Detect which cell encompasses the target text, then output its (X, Y) center coordinate. 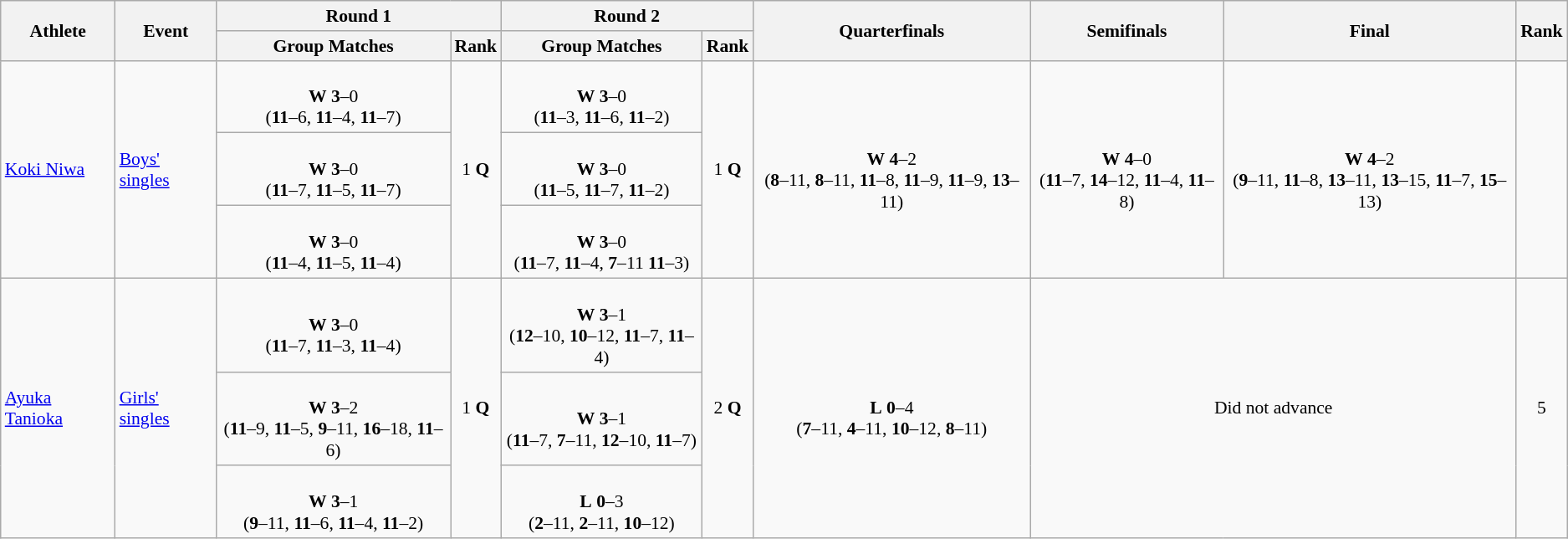
Athlete (59, 30)
W 3–0 (11–7, 11–4, 7–11 11–3) (602, 243)
W 3–0 (11–6, 11–4, 11–7) (334, 97)
W 3–0 (11–5, 11–7, 11–2) (602, 169)
Round 1 (359, 16)
L 0–4 (7–11, 4–11, 10–12, 8–11) (891, 408)
Event (166, 30)
W 3–0 (11–7, 11–3, 11–4) (334, 325)
W 3–0 (11–4, 11–5, 11–4) (334, 243)
W 3–0 (11–7, 11–5, 11–7) (334, 169)
W 3–2 (11–9, 11–5, 9–11, 16–18, 11–6) (334, 418)
W 4–2 (9–11, 11–8, 13–11, 13–15, 11–7, 15–13) (1370, 169)
W 3–1 (9–11, 11–6, 11–4, 11–2) (334, 502)
Did not advance (1273, 408)
2 Q (728, 408)
Girls' singles (166, 408)
Koki Niwa (59, 169)
Boys' singles (166, 169)
5 (1542, 408)
W 3–1 (12–10, 10–12, 11–7, 11–4) (602, 325)
Quarterfinals (891, 30)
Final (1370, 30)
Semifinals (1126, 30)
W 4–2 (8–11, 8–11, 11–8, 11–9, 11–9, 13–11) (891, 169)
Round 2 (627, 16)
W 3–1 (11–7, 7–11, 12–10, 11–7) (602, 418)
Ayuka Tanioka (59, 408)
W 4–0 (11–7, 14–12, 11–4, 11–8) (1126, 169)
W 3–0 (11–3, 11–6, 11–2) (602, 97)
L 0–3 (2–11, 2–11, 10–12) (602, 502)
